Search for the cell housing the specified text and yield its [X, Y] center coordinate. 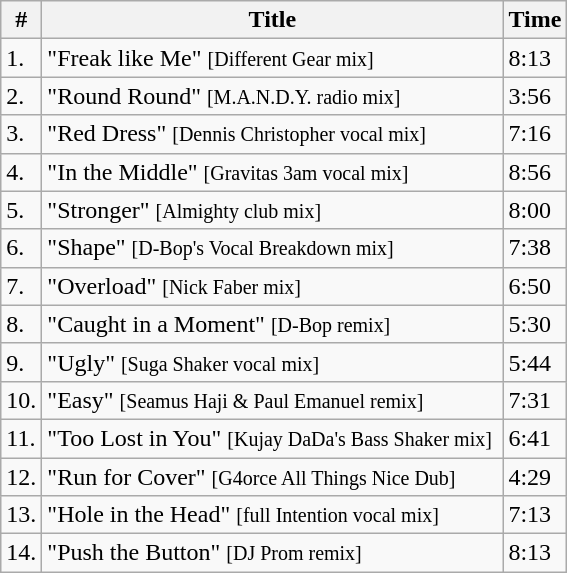
"Hole in the Head" [full Intention vocal mix] [272, 515]
14. [22, 553]
Title [272, 20]
10. [22, 400]
"Easy" [Seamus Haji & Paul Emanuel remix] [272, 400]
"Run for Cover" [G4orce All Things Nice Dub] [272, 477]
"Freak like Me" [Different Gear mix] [272, 58]
"Round Round" [M.A.N.D.Y. radio mix] [272, 96]
7. [22, 286]
Time [535, 20]
8:00 [535, 210]
6:41 [535, 438]
"Overload" [Nick Faber mix] [272, 286]
7:38 [535, 248]
13. [22, 515]
6. [22, 248]
"Caught in a Moment" [D-Bop remix] [272, 324]
"In the Middle" [Gravitas 3am vocal mix] [272, 172]
12. [22, 477]
"Shape" [D-Bop's Vocal Breakdown mix] [272, 248]
7:16 [535, 134]
7:31 [535, 400]
5:30 [535, 324]
5:44 [535, 362]
4:29 [535, 477]
"Stronger" [Almighty club mix] [272, 210]
2. [22, 96]
11. [22, 438]
7:13 [535, 515]
"Too Lost in You" [Kujay DaDa's Bass Shaker mix] [272, 438]
8. [22, 324]
1. [22, 58]
"Push the Button" [DJ Prom remix] [272, 553]
6:50 [535, 286]
# [22, 20]
5. [22, 210]
"Ugly" [Suga Shaker vocal mix] [272, 362]
3:56 [535, 96]
"Red Dress" [Dennis Christopher vocal mix] [272, 134]
9. [22, 362]
3. [22, 134]
8:56 [535, 172]
4. [22, 172]
